Return the [x, y] coordinate for the center point of the cell that contains the specified text.  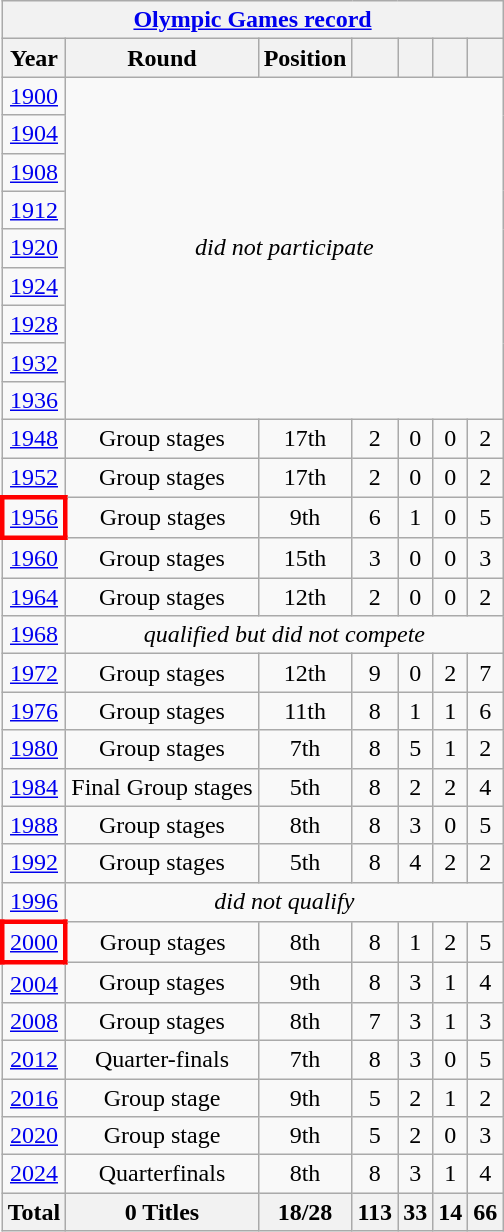
1984 [34, 787]
2012 [34, 1059]
14 [450, 1212]
Round [162, 58]
18/28 [305, 1212]
11th [305, 711]
2020 [34, 1136]
33 [416, 1212]
2024 [34, 1174]
Final Group stages [162, 787]
1924 [34, 286]
1980 [34, 749]
1936 [34, 400]
0 Titles [162, 1212]
1920 [34, 248]
did not participate [284, 248]
1904 [34, 134]
2004 [34, 983]
1960 [34, 558]
15th [305, 558]
1976 [34, 711]
113 [375, 1212]
1972 [34, 673]
Olympic Games record [252, 20]
1900 [34, 96]
did not qualify [284, 902]
1948 [34, 438]
9 [375, 673]
Position [305, 58]
2000 [34, 942]
66 [486, 1212]
1908 [34, 172]
1952 [34, 478]
2016 [34, 1097]
1988 [34, 825]
1912 [34, 210]
1964 [34, 597]
1992 [34, 863]
Total [34, 1212]
Year [34, 58]
Quarterfinals [162, 1174]
qualified but did not compete [284, 635]
1996 [34, 902]
1928 [34, 324]
Quarter-finals [162, 1059]
1932 [34, 362]
1956 [34, 518]
1968 [34, 635]
2008 [34, 1021]
